Determine the [X, Y] coordinate at the center of the cell enclosing the given text.  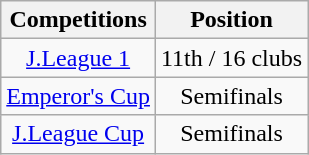
J.League 1 [78, 58]
J.League Cup [78, 134]
11th / 16 clubs [231, 58]
Position [231, 20]
Competitions [78, 20]
Emperor's Cup [78, 96]
